Pinpoint the cell where the given text exists, returning its (x, y) midpoint coordinate. 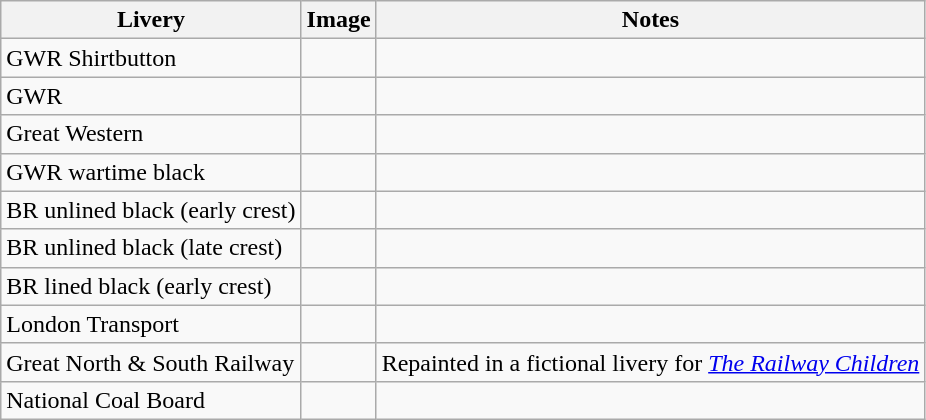
Great North & South Railway (151, 362)
Great Western (151, 134)
BR unlined black (late crest) (151, 248)
GWR wartime black (151, 172)
National Coal Board (151, 400)
Repainted in a fictional livery for The Railway Children (650, 362)
BR lined black (early crest) (151, 286)
Image (338, 20)
BR unlined black (early crest) (151, 210)
Livery (151, 20)
GWR Shirtbutton (151, 58)
Notes (650, 20)
GWR (151, 96)
London Transport (151, 324)
